Return [X, Y] of the center of cell containing provided text 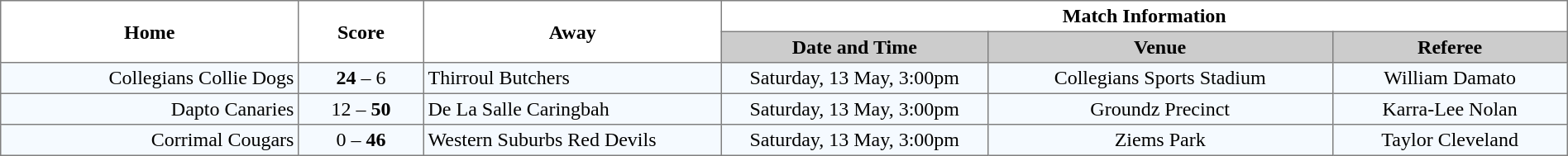
Home [150, 31]
De La Salle Caringbah [572, 109]
24 – 6 [361, 78]
12 – 50 [361, 109]
Dapto Canaries [150, 109]
0 – 46 [361, 140]
Thirroul Butchers [572, 78]
Collegians Collie Dogs [150, 78]
Taylor Cleveland [1450, 140]
Referee [1450, 47]
Ziems Park [1159, 140]
Groundz Precinct [1159, 109]
William Damato [1450, 78]
Western Suburbs Red Devils [572, 140]
Score [361, 31]
Match Information [1145, 17]
Collegians Sports Stadium [1159, 78]
Away [572, 31]
Venue [1159, 47]
Corrimal Cougars [150, 140]
Date and Time [854, 47]
Karra-Lee Nolan [1450, 109]
